For the text-containing cell, return its midpoint in (X, Y) coordinate format. 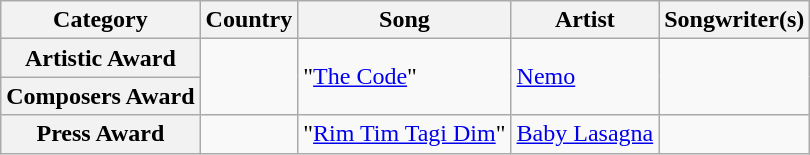
Artist (585, 20)
Composers Award (100, 96)
Country (249, 20)
Category (100, 20)
Baby Lasagna (585, 134)
Press Award (100, 134)
"Rim Tim Tagi Dim" (404, 134)
Nemo (585, 77)
Song (404, 20)
"The Code" (404, 77)
Artistic Award (100, 58)
Songwriter(s) (734, 20)
